Scan for the cell matching the given text and deliver its [x, y] coordinate at center. 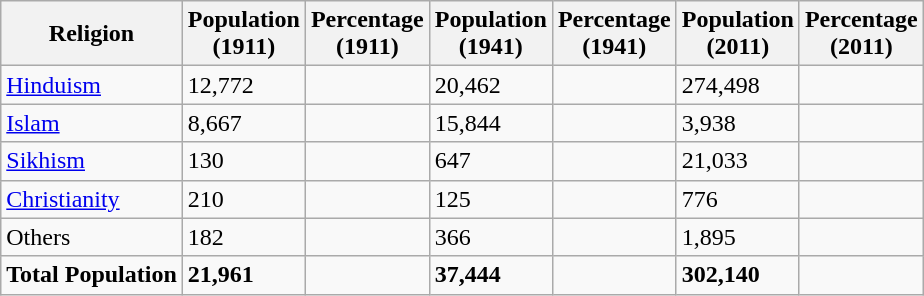
8,667 [244, 123]
210 [244, 199]
182 [244, 237]
Population(1941) [490, 34]
37,444 [490, 275]
3,938 [738, 123]
Population(2011) [738, 34]
647 [490, 161]
1,895 [738, 237]
21,961 [244, 275]
Total Population [92, 275]
Hinduism [92, 85]
Percentage(1911) [367, 34]
Population(1911) [244, 34]
12,772 [244, 85]
125 [490, 199]
21,033 [738, 161]
366 [490, 237]
130 [244, 161]
Percentage(2011) [861, 34]
Christianity [92, 199]
Percentage(1941) [614, 34]
15,844 [490, 123]
20,462 [490, 85]
Sikhism [92, 161]
Others [92, 237]
274,498 [738, 85]
776 [738, 199]
302,140 [738, 275]
Religion [92, 34]
Islam [92, 123]
